Identify which cell holds the provided text, then report its (X, Y) central coordinate. 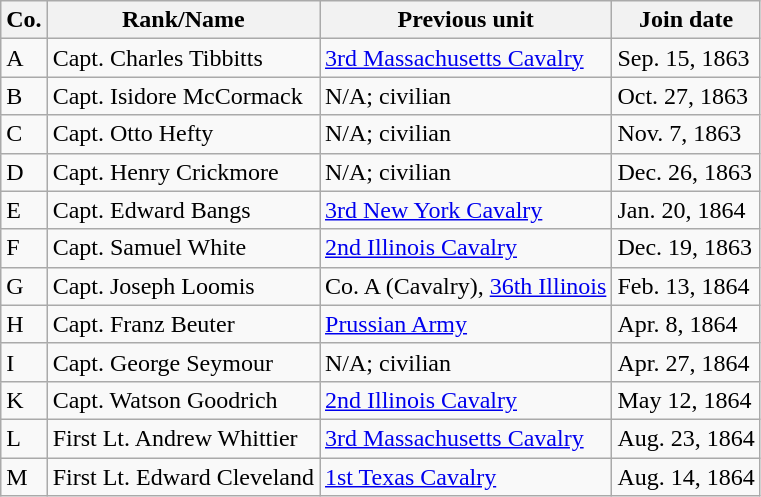
Sep. 15, 1863 (686, 58)
Apr. 27, 1864 (686, 362)
Feb. 13, 1864 (686, 286)
First Lt. Edward Cleveland (183, 477)
Capt. George Seymour (183, 362)
Oct. 27, 1863 (686, 96)
Aug. 23, 1864 (686, 438)
Dec. 19, 1863 (686, 248)
Join date (686, 20)
Capt. Edward Bangs (183, 210)
May 12, 1864 (686, 400)
Co. A (Cavalry), 36th Illinois (466, 286)
Capt. Henry Crickmore (183, 172)
Prussian Army (466, 324)
Capt. Samuel White (183, 248)
Capt. Franz Beuter (183, 324)
Capt. Watson Goodrich (183, 400)
L (24, 438)
Dec. 26, 1863 (686, 172)
Jan. 20, 1864 (686, 210)
D (24, 172)
Capt. Otto Hefty (183, 134)
Aug. 14, 1864 (686, 477)
Capt. Isidore McCormack (183, 96)
Capt. Joseph Loomis (183, 286)
Apr. 8, 1864 (686, 324)
Capt. Charles Tibbitts (183, 58)
C (24, 134)
F (24, 248)
1st Texas Cavalry (466, 477)
M (24, 477)
Previous unit (466, 20)
G (24, 286)
3rd New York Cavalry (466, 210)
K (24, 400)
E (24, 210)
Rank/Name (183, 20)
Co. (24, 20)
First Lt. Andrew Whittier (183, 438)
A (24, 58)
H (24, 324)
I (24, 362)
Nov. 7, 1863 (686, 134)
B (24, 96)
